Locate the cell with the specified text and output its (x, y) center coordinate. 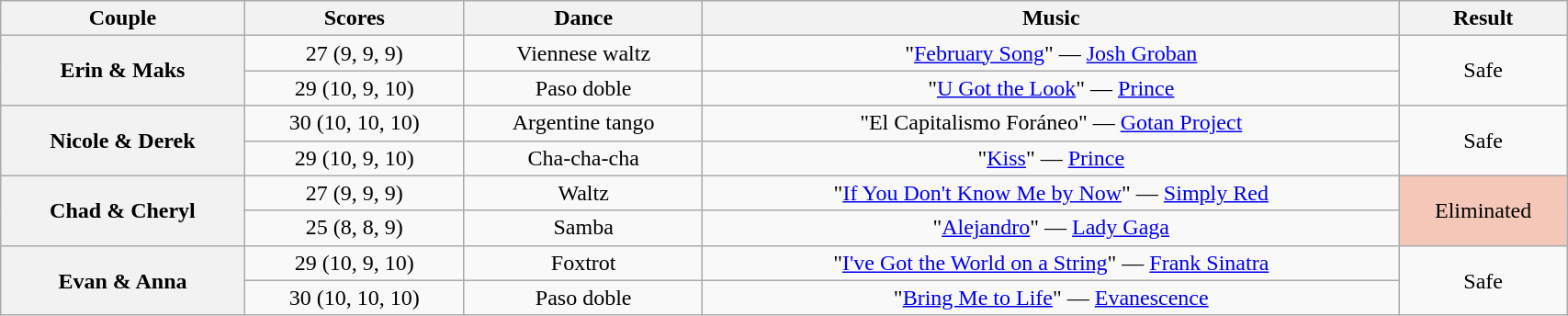
Music (1051, 18)
"Bring Me to Life" — Evanescence (1051, 298)
25 (8, 8, 9) (355, 228)
Samba (582, 228)
Result (1483, 18)
"U Got the Look" — Prince (1051, 88)
Nicole & Derek (123, 141)
"If You Don't Know Me by Now" — Simply Red (1051, 193)
Couple (123, 18)
Viennese waltz (582, 53)
Cha-cha-cha (582, 158)
"El Capitalismo Foráneo" — Gotan Project (1051, 123)
Foxtrot (582, 263)
Chad & Cheryl (123, 210)
Erin & Maks (123, 71)
Argentine tango (582, 123)
"Kiss" — Prince (1051, 158)
Scores (355, 18)
Eliminated (1483, 210)
"Alejandro" — Lady Gaga (1051, 228)
Waltz (582, 193)
Evan & Anna (123, 280)
"February Song" — Josh Groban (1051, 53)
"I've Got the World on a String" — Frank Sinatra (1051, 263)
Dance (582, 18)
